Search for the cell housing the specified text and yield its (X, Y) center coordinate. 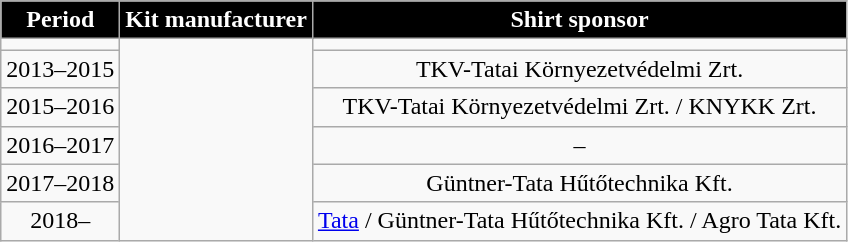
Tata / Güntner-Tata Hűtőtechnika Kft. / Agro Tata Kft. (579, 221)
Period (60, 20)
Shirt sponsor (579, 20)
– (579, 145)
TKV-Tatai Környezetvédelmi Zrt. (579, 69)
2016–2017 (60, 145)
Kit manufacturer (216, 20)
Güntner-Tata Hűtőtechnika Kft. (579, 183)
2018– (60, 221)
TKV-Tatai Környezetvédelmi Zrt. / KNYKK Zrt. (579, 107)
2017–2018 (60, 183)
2015–2016 (60, 107)
2013–2015 (60, 69)
